For the text-containing cell, return its midpoint in (x, y) coordinate format. 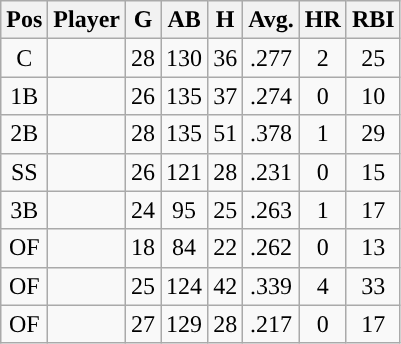
.263 (272, 210)
84 (184, 248)
G (144, 20)
130 (184, 58)
RBI (373, 20)
C (24, 58)
22 (226, 248)
36 (226, 58)
95 (184, 210)
2 (322, 58)
.274 (272, 96)
AB (184, 20)
121 (184, 172)
42 (226, 286)
.277 (272, 58)
33 (373, 286)
SS (24, 172)
4 (322, 286)
H (226, 20)
15 (373, 172)
13 (373, 248)
Pos (24, 20)
2B (24, 134)
27 (144, 324)
3B (24, 210)
.339 (272, 286)
.262 (272, 248)
Avg. (272, 20)
.231 (272, 172)
Player (87, 20)
51 (226, 134)
HR (322, 20)
29 (373, 134)
24 (144, 210)
10 (373, 96)
.217 (272, 324)
124 (184, 286)
1B (24, 96)
.378 (272, 134)
129 (184, 324)
18 (144, 248)
37 (226, 96)
